Return the (X, Y) coordinate for the center point of the cell that contains the specified text.  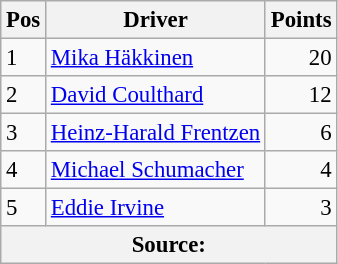
20 (300, 58)
Source: (169, 245)
Heinz-Harald Frentzen (156, 133)
5 (24, 208)
David Coulthard (156, 95)
6 (300, 133)
Driver (156, 20)
Michael Schumacher (156, 170)
Points (300, 20)
Pos (24, 20)
2 (24, 95)
Mika Häkkinen (156, 58)
1 (24, 58)
12 (300, 95)
Eddie Irvine (156, 208)
